Find where the given text appears and provide that cell's center as (x, y) coordinate. 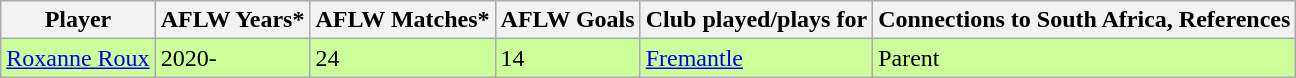
AFLW Years* (232, 20)
Fremantle (756, 58)
Roxanne Roux (78, 58)
14 (568, 58)
AFLW Matches* (402, 20)
AFLW Goals (568, 20)
Parent (1084, 58)
24 (402, 58)
2020- (232, 58)
Connections to South Africa, References (1084, 20)
Player (78, 20)
Club played/plays for (756, 20)
